Scan for the cell matching the given text and deliver its [x, y] coordinate at center. 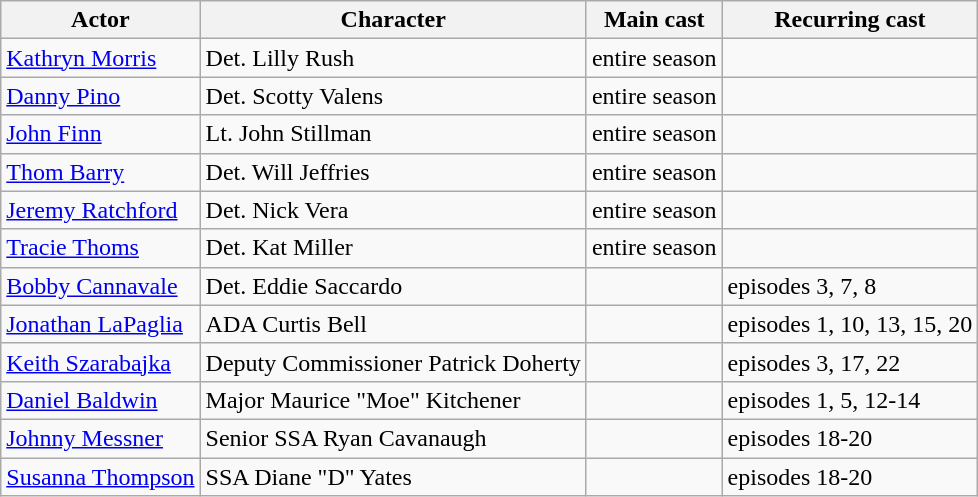
episodes 1, 10, 13, 15, 20 [850, 324]
Actor [100, 20]
Danny Pino [100, 96]
episodes 3, 17, 22 [850, 362]
Kathryn Morris [100, 58]
Character [393, 20]
Det. Kat Miller [393, 248]
Keith Szarabajka [100, 362]
Thom Barry [100, 172]
Jeremy Ratchford [100, 210]
SSA Diane "D" Yates [393, 477]
Recurring cast [850, 20]
Det. Eddie Saccardo [393, 286]
Det. Nick Vera [393, 210]
Lt. John Stillman [393, 134]
Det. Will Jeffries [393, 172]
Det. Lilly Rush [393, 58]
Major Maurice "Moe" Kitchener [393, 400]
Jonathan LaPaglia [100, 324]
Johnny Messner [100, 438]
Susanna Thompson [100, 477]
Det. Scotty Valens [393, 96]
Tracie Thoms [100, 248]
John Finn [100, 134]
Senior SSA Ryan Cavanaugh [393, 438]
episodes 3, 7, 8 [850, 286]
Daniel Baldwin [100, 400]
Deputy Commissioner Patrick Doherty [393, 362]
episodes 1, 5, 12-14 [850, 400]
ADA Curtis Bell [393, 324]
Main cast [654, 20]
Bobby Cannavale [100, 286]
